Locate the cell with the specified text and output its (x, y) center coordinate. 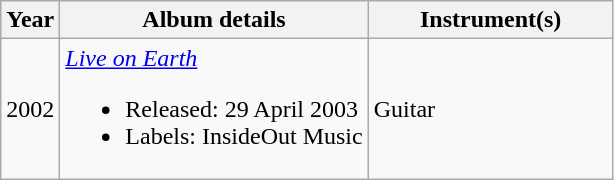
2002 (30, 109)
Album details (214, 20)
Instrument(s) (490, 20)
Live on EarthReleased: 29 April 2003Labels: InsideOut Music (214, 109)
Year (30, 20)
Guitar (490, 109)
